Output the (X, Y) coordinate of the center of the cell containing the given text.  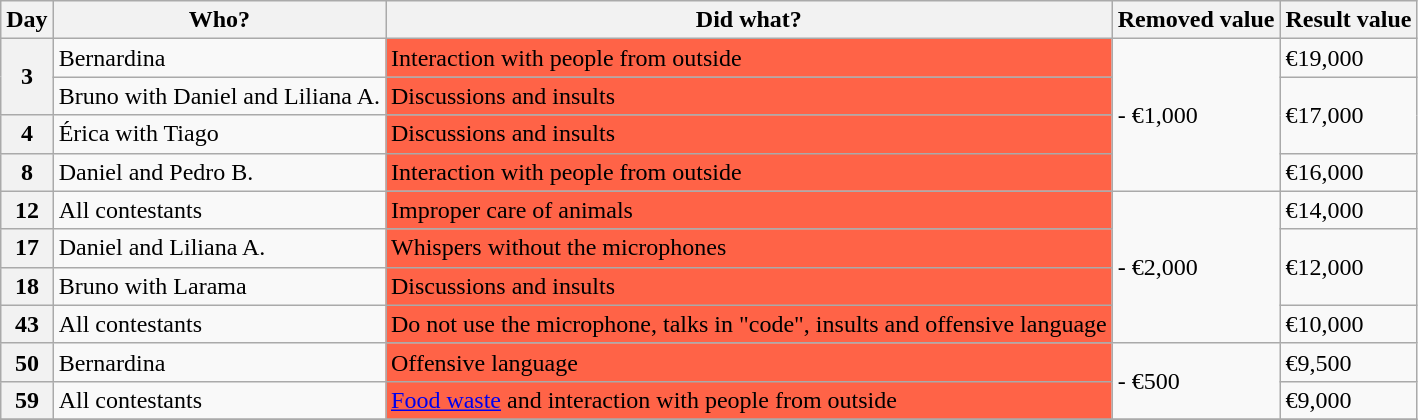
€14,000 (1348, 210)
Whispers without the microphones (750, 248)
18 (27, 286)
€9,000 (1348, 400)
Offensive language (750, 362)
Daniel and Liliana A. (219, 248)
Do not use the microphone, talks in "code", insults and offensive language (750, 324)
€19,000 (1348, 58)
17 (27, 248)
Érica with Tiago (219, 134)
- €2,000 (1196, 267)
50 (27, 362)
4 (27, 134)
Bruno with Larama (219, 286)
€9,500 (1348, 362)
Bruno with Daniel and Liliana A. (219, 96)
- €500 (1196, 381)
12 (27, 210)
Removed value (1196, 20)
Improper care of animals (750, 210)
€12,000 (1348, 267)
- €1,000 (1196, 115)
Did what? (750, 20)
Day (27, 20)
€17,000 (1348, 115)
Who? (219, 20)
59 (27, 400)
43 (27, 324)
€10,000 (1348, 324)
8 (27, 172)
Food waste and interaction with people from outside (750, 400)
Daniel and Pedro B. (219, 172)
€16,000 (1348, 172)
Result value (1348, 20)
3 (27, 77)
